Search for the cell housing the specified text and yield its (X, Y) center coordinate. 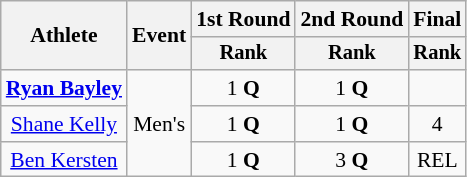
1st Round (243, 19)
2nd Round (352, 19)
Ryan Bayley (64, 88)
Athlete (64, 36)
4 (437, 124)
Shane Kelly (64, 124)
Men's (159, 124)
Final (437, 19)
Event (159, 36)
